For the text-containing cell, return its midpoint in [x, y] coordinate format. 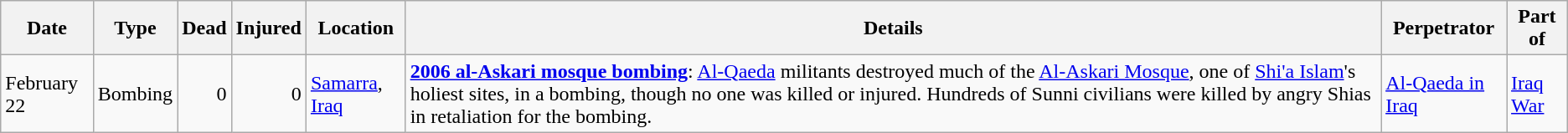
Details [893, 28]
Al-Qaeda in Iraq [1444, 94]
February 22 [47, 94]
Samarra, Iraq [355, 94]
Injured [268, 28]
Bombing [135, 94]
Date [47, 28]
Type [135, 28]
Perpetrator [1444, 28]
Location [355, 28]
Iraq War [1538, 94]
Part of [1538, 28]
Dead [204, 28]
